Capture the cell that displays the provided text and extract its (X, Y) central coordinate. 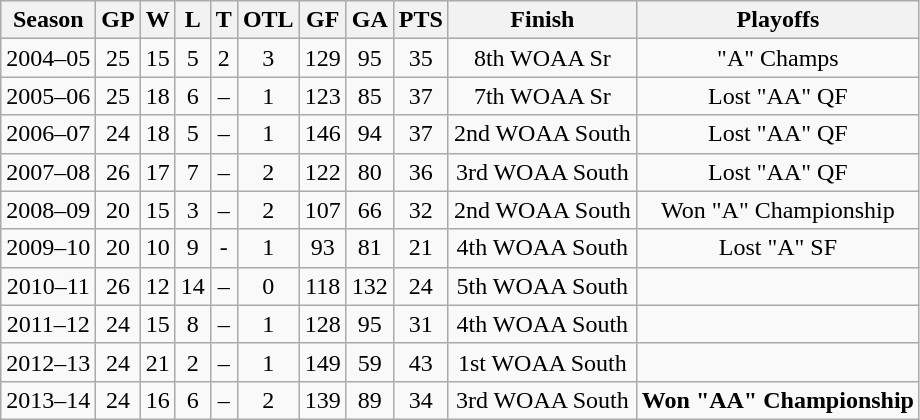
16 (158, 400)
2013–14 (48, 400)
Season (48, 20)
2012–13 (48, 362)
2005–06 (48, 96)
128 (322, 324)
89 (370, 400)
W (158, 20)
Won "AA" Championship (778, 400)
80 (370, 172)
GF (322, 20)
2009–10 (48, 248)
Playoffs (778, 20)
- (224, 248)
93 (322, 248)
85 (370, 96)
T (224, 20)
139 (322, 400)
43 (420, 362)
0 (268, 286)
OTL (268, 20)
146 (322, 134)
2010–11 (48, 286)
66 (370, 210)
8th WOAA Sr (542, 58)
7 (192, 172)
2008–09 (48, 210)
L (192, 20)
17 (158, 172)
122 (322, 172)
129 (322, 58)
9 (192, 248)
Lost "A" SF (778, 248)
36 (420, 172)
GP (118, 20)
7th WOAA Sr (542, 96)
123 (322, 96)
12 (158, 286)
2004–05 (48, 58)
2011–12 (48, 324)
118 (322, 286)
132 (370, 286)
10 (158, 248)
59 (370, 362)
149 (322, 362)
107 (322, 210)
Won "A" Championship (778, 210)
1st WOAA South (542, 362)
31 (420, 324)
35 (420, 58)
PTS (420, 20)
14 (192, 286)
Finish (542, 20)
"A" Champs (778, 58)
2006–07 (48, 134)
32 (420, 210)
8 (192, 324)
5th WOAA South (542, 286)
81 (370, 248)
GA (370, 20)
94 (370, 134)
34 (420, 400)
2007–08 (48, 172)
